Locate the cell with the specified text and output its (x, y) center coordinate. 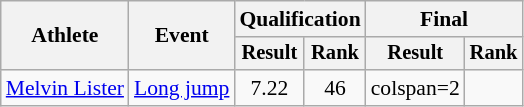
Long jump (182, 88)
Final (444, 19)
Melvin Lister (65, 88)
Event (182, 36)
7.22 (269, 88)
46 (334, 88)
Athlete (65, 36)
colspan=2 (416, 88)
Qualification (300, 19)
